Detect which cell encompasses the target text, then output its (X, Y) center coordinate. 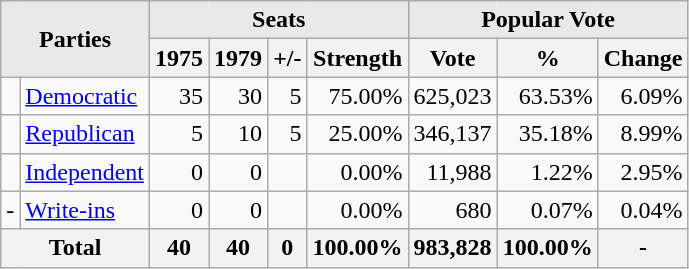
625,023 (452, 96)
Vote (452, 58)
1.22% (548, 172)
Parties (76, 39)
Change (643, 58)
30 (238, 96)
11,988 (452, 172)
Strength (358, 58)
Republican (85, 134)
75.00% (358, 96)
25.00% (358, 134)
% (548, 58)
8.99% (643, 134)
346,137 (452, 134)
1979 (238, 58)
0.04% (643, 210)
35 (178, 96)
0.07% (548, 210)
680 (452, 210)
6.09% (643, 96)
2.95% (643, 172)
10 (238, 134)
Popular Vote (548, 20)
1975 (178, 58)
+/- (288, 58)
Democratic (85, 96)
Total (76, 248)
983,828 (452, 248)
Seats (278, 20)
Independent (85, 172)
Write-ins (85, 210)
63.53% (548, 96)
35.18% (548, 134)
